For the text-containing cell, return its midpoint in [x, y] coordinate format. 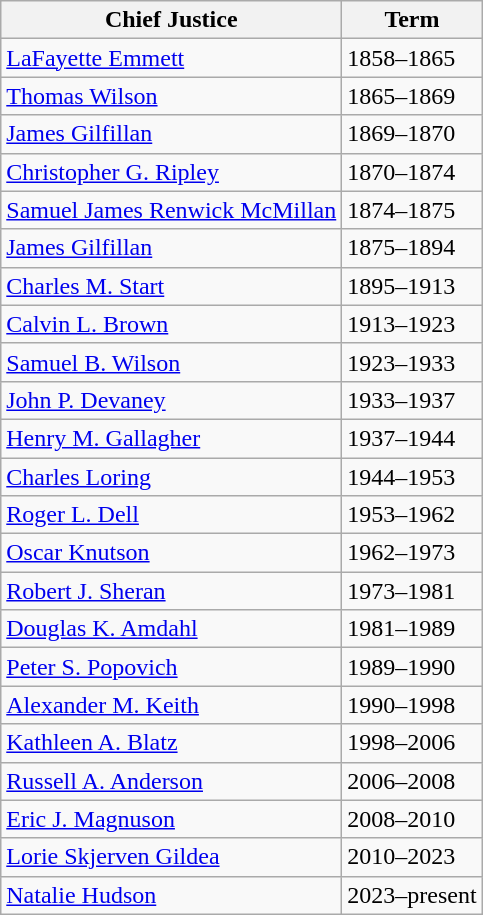
2023–present [412, 895]
1953–1962 [412, 515]
1973–1981 [412, 591]
1944–1953 [412, 477]
1874–1875 [412, 210]
2006–2008 [412, 781]
1981–1989 [412, 629]
Charles Loring [172, 477]
1870–1874 [412, 172]
1913–1923 [412, 324]
Samuel B. Wilson [172, 362]
1858–1865 [412, 58]
John P. Devaney [172, 400]
2010–2023 [412, 857]
Eric J. Magnuson [172, 819]
1875–1894 [412, 248]
1923–1933 [412, 362]
Alexander M. Keith [172, 705]
1962–1973 [412, 553]
Charles M. Start [172, 286]
Christopher G. Ripley [172, 172]
Calvin L. Brown [172, 324]
Henry M. Gallagher [172, 438]
Thomas Wilson [172, 96]
Douglas K. Amdahl [172, 629]
1933–1937 [412, 400]
1865–1869 [412, 96]
LaFayette Emmett [172, 58]
1998–2006 [412, 743]
Roger L. Dell [172, 515]
Term [412, 20]
1895–1913 [412, 286]
1869–1870 [412, 134]
Peter S. Popovich [172, 667]
Lorie Skjerven Gildea [172, 857]
Natalie Hudson [172, 895]
Kathleen A. Blatz [172, 743]
Samuel James Renwick McMillan [172, 210]
Oscar Knutson [172, 553]
1937–1944 [412, 438]
Robert J. Sheran [172, 591]
Chief Justice [172, 20]
Russell A. Anderson [172, 781]
1990–1998 [412, 705]
2008–2010 [412, 819]
1989–1990 [412, 667]
